Output the [x, y] coordinate of the center of the cell containing the given text.  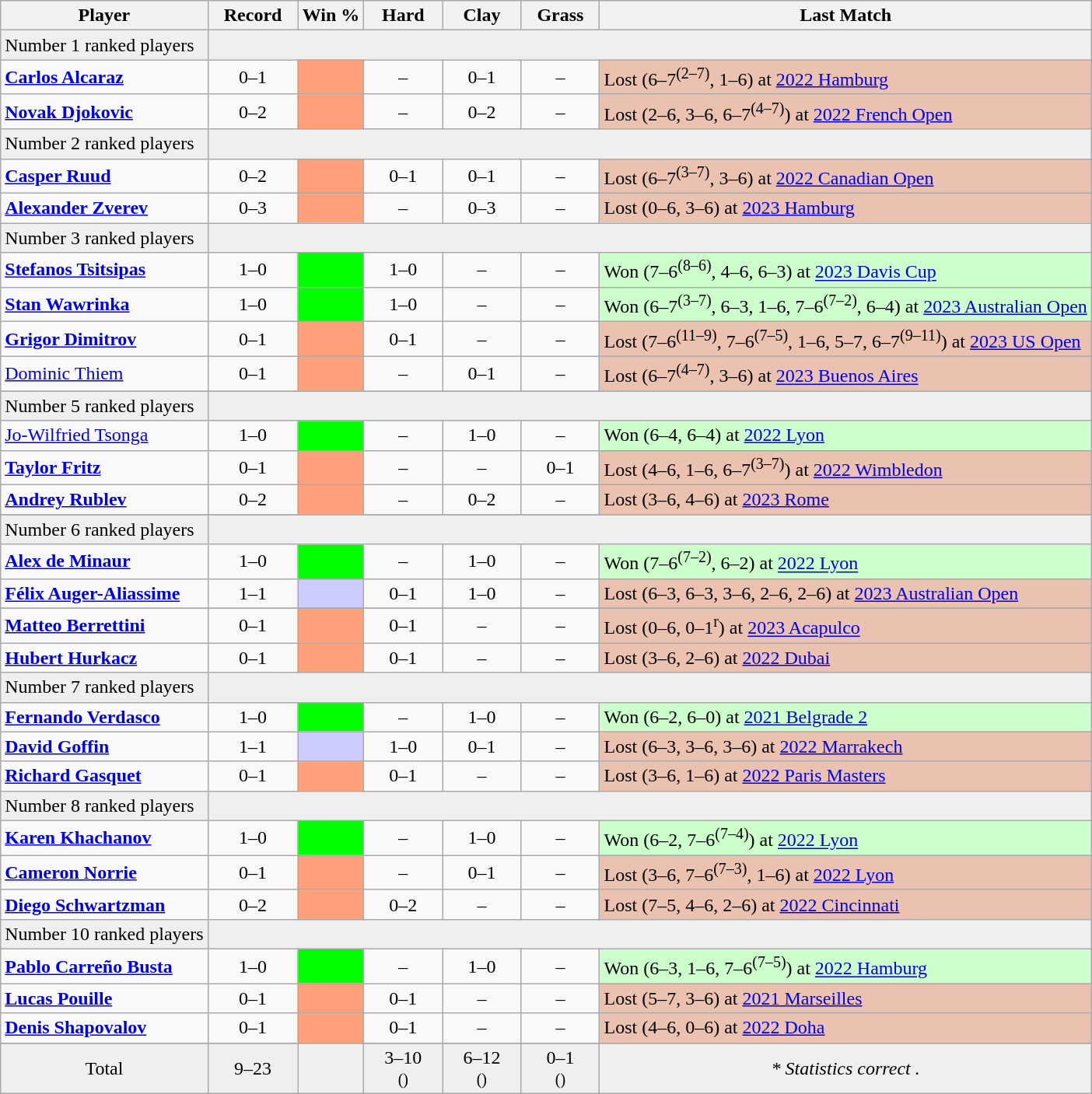
Novak Djokovic [104, 112]
Alex de Minaur [104, 561]
Andrey Rublev [104, 500]
Lost (0–6, 3–6) at 2023 Hamburg [845, 208]
Won (6–2, 7–6(7–4)) at 2022 Lyon [845, 838]
Lost (6–3, 3–6, 3–6) at 2022 Marrakech [845, 746]
Number 7 ranked players [104, 687]
Number 1 ranked players [104, 45]
Lost (7–6(11–9), 7–6(7–5), 1–6, 5–7, 6–7(9–11)) at 2023 US Open [845, 339]
Lost (4–6, 0–6) at 2022 Doha [845, 1028]
Lost (4–6, 1–6, 6–7(3–7)) at 2022 Wimbledon [845, 468]
Won (6–3, 1–6, 7–6(7–5)) at 2022 Hamburg [845, 967]
Stefanos Tsitsipas [104, 271]
Lost (2–6, 3–6, 6–7(4–7)) at 2022 French Open [845, 112]
Grigor Dimitrov [104, 339]
Lost (3–6, 1–6) at 2022 Paris Masters [845, 776]
Cameron Norrie [104, 872]
Lost (3–6, 2–6) at 2022 Dubai [845, 658]
Number 5 ranked players [104, 406]
Matteo Berrettini [104, 625]
Lost (6–7(4–7), 3–6) at 2023 Buenos Aires [845, 373]
Lucas Pouille [104, 998]
David Goffin [104, 746]
3–10 () [403, 1068]
Fernando Verdasco [104, 717]
Pablo Carreño Busta [104, 967]
Taylor Fritz [104, 468]
Total [104, 1068]
Clay [482, 16]
Jo-Wilfried Tsonga [104, 435]
Won (7–6(7–2), 6–2) at 2022 Lyon [845, 561]
6–12 () [482, 1068]
Dominic Thiem [104, 373]
Number 2 ranked players [104, 144]
Alexander Zverev [104, 208]
Record [253, 16]
Stan Wawrinka [104, 305]
Casper Ruud [104, 176]
Lost (6–3, 6–3, 3–6, 2–6, 2–6) at 2023 Australian Open [845, 593]
Number 6 ranked players [104, 530]
Won (7–6(8–6), 4–6, 6–3) at 2023 Davis Cup [845, 271]
Player [104, 16]
9–23 [253, 1068]
Lost (7–5, 4–6, 2–6) at 2022 Cincinnati [845, 904]
Won (6–2, 6–0) at 2021 Belgrade 2 [845, 717]
Denis Shapovalov [104, 1028]
Number 8 ranked players [104, 806]
Won (6–7(3–7), 6–3, 1–6, 7–6(7–2), 6–4) at 2023 Australian Open [845, 305]
Lost (6–7(3–7), 3–6) at 2022 Canadian Open [845, 176]
0–1 () [560, 1068]
Last Match [845, 16]
Karen Khachanov [104, 838]
Lost (3–6, 4–6) at 2023 Rome [845, 500]
Number 3 ranked players [104, 238]
Carlos Alcaraz [104, 78]
Hard [403, 16]
Lost (3–6, 7–6(7–3), 1–6) at 2022 Lyon [845, 872]
Richard Gasquet [104, 776]
Win % [331, 16]
Lost (6–7(2–7), 1–6) at 2022 Hamburg [845, 78]
Won (6–4, 6–4) at 2022 Lyon [845, 435]
Grass [560, 16]
Félix Auger-Aliassime [104, 593]
Hubert Hurkacz [104, 658]
* Statistics correct . [845, 1068]
Number 10 ranked players [104, 934]
Diego Schwartzman [104, 904]
Lost (5–7, 3–6) at 2021 Marseilles [845, 998]
Lost (0–6, 0–1r) at 2023 Acapulco [845, 625]
